Capture the cell that displays the provided text and extract its (x, y) central coordinate. 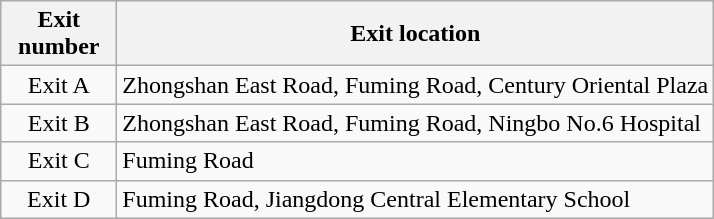
Exit B (59, 123)
Exit number (59, 34)
Exit location (416, 34)
Exit A (59, 85)
Exit D (59, 199)
Zhongshan East Road, Fuming Road, Century Oriental Plaza (416, 85)
Zhongshan East Road, Fuming Road, Ningbo No.6 Hospital (416, 123)
Fuming Road, Jiangdong Central Elementary School (416, 199)
Fuming Road (416, 161)
Exit C (59, 161)
